From the cell containing the given text, extract its center point as (X, Y) coordinate. 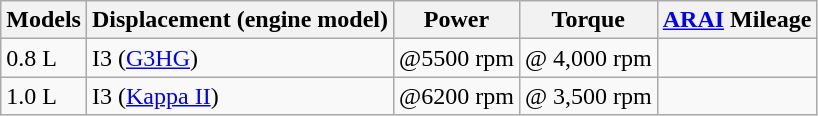
0.8 L (44, 58)
Torque (588, 20)
@6200 rpm (457, 96)
I3 (Kappa II) (240, 96)
@ 4,000 rpm (588, 58)
Models (44, 20)
ARAI Mileage (737, 20)
Power (457, 20)
1.0 L (44, 96)
Displacement (engine model) (240, 20)
@5500 rpm (457, 58)
I3 (G3HG) (240, 58)
@ 3,500 rpm (588, 96)
